Determine the [X, Y] coordinate at the center of the cell enclosing the given text.  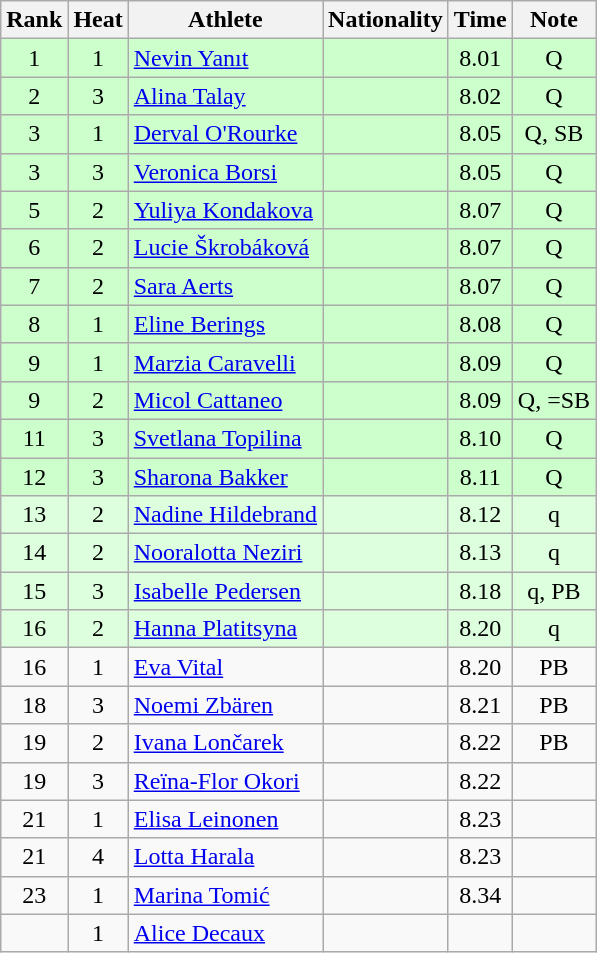
Time [480, 20]
Alina Talay [225, 96]
5 [34, 210]
Derval O'Rourke [225, 134]
Lucie Škrobáková [225, 248]
Micol Cattaneo [225, 400]
Marina Tomić [225, 895]
Svetlana Topilina [225, 438]
8.13 [480, 553]
Elisa Leinonen [225, 819]
11 [34, 438]
8.10 [480, 438]
8.18 [480, 591]
8.08 [480, 324]
12 [34, 477]
8.21 [480, 705]
Nadine Hildebrand [225, 515]
15 [34, 591]
Nationality [386, 20]
Alice Decaux [225, 933]
8.01 [480, 58]
14 [34, 553]
Heat [98, 20]
q, PB [554, 591]
7 [34, 286]
8.34 [480, 895]
6 [34, 248]
Ivana Lončarek [225, 743]
8 [34, 324]
Yuliya Kondakova [225, 210]
Eline Berings [225, 324]
Q, =SB [554, 400]
23 [34, 895]
Noemi Zbären [225, 705]
4 [98, 857]
Eva Vital [225, 667]
18 [34, 705]
Q, SB [554, 134]
Note [554, 20]
Isabelle Pedersen [225, 591]
Marzia Caravelli [225, 362]
8.11 [480, 477]
Nooralotta Neziri [225, 553]
Hanna Platitsyna [225, 629]
Rank [34, 20]
8.02 [480, 96]
Sharona Bakker [225, 477]
Lotta Harala [225, 857]
8.12 [480, 515]
Athlete [225, 20]
Nevin Yanıt [225, 58]
13 [34, 515]
Sara Aerts [225, 286]
Reïna-Flor Okori [225, 781]
Veronica Borsi [225, 172]
